Pinpoint the cell where the given text exists, returning its [x, y] midpoint coordinate. 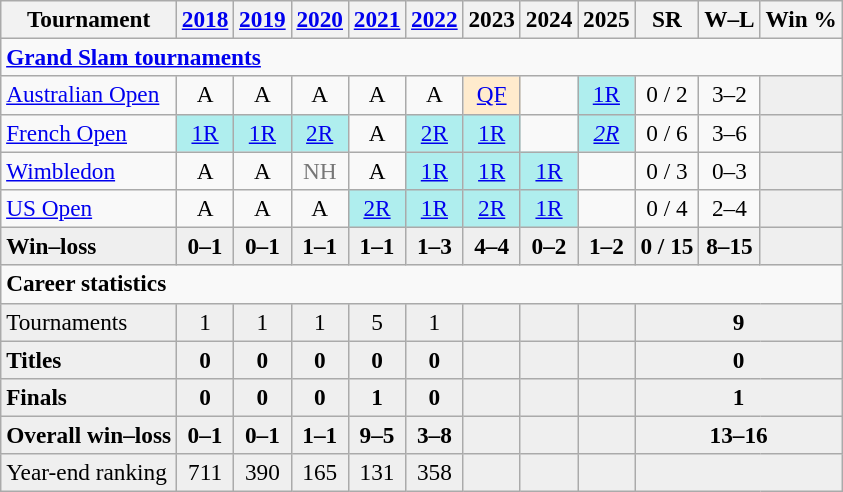
2021 [376, 19]
SR [667, 19]
131 [376, 473]
US Open [89, 208]
2018 [204, 19]
9–5 [376, 435]
0–2 [548, 246]
2023 [492, 19]
0 / 4 [667, 208]
French Open [89, 133]
2024 [548, 19]
3–2 [730, 95]
165 [320, 473]
Win % [801, 19]
1–2 [606, 246]
Finals [89, 397]
NH [320, 170]
0 / 6 [667, 133]
W–L [730, 19]
0–3 [730, 170]
Wimbledon [89, 170]
0 / 3 [667, 170]
Tournaments [89, 322]
358 [434, 473]
2019 [262, 19]
2022 [434, 19]
1–3 [434, 246]
3–6 [730, 133]
Career statistics [422, 284]
2–4 [730, 208]
9 [738, 322]
390 [262, 473]
Tournament [89, 19]
Win–loss [89, 246]
Australian Open [89, 95]
0 / 15 [667, 246]
3–8 [434, 435]
4–4 [492, 246]
Grand Slam tournaments [422, 57]
711 [204, 473]
0 / 2 [667, 95]
5 [376, 322]
2020 [320, 19]
13–16 [738, 435]
QF [492, 95]
Overall win–loss [89, 435]
2025 [606, 19]
Year-end ranking [89, 473]
Titles [89, 359]
8–15 [730, 246]
